Find where the given text appears and provide that cell's center as [x, y] coordinate. 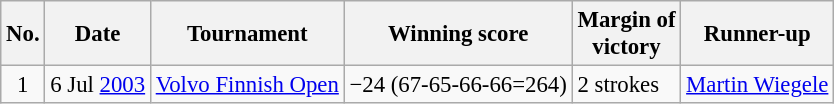
Tournament [247, 34]
2 strokes [626, 85]
6 Jul 2003 [98, 85]
1 [23, 85]
Winning score [458, 34]
Martin Wiegele [758, 85]
Margin ofvictory [626, 34]
Runner-up [758, 34]
−24 (67-65-66-66=264) [458, 85]
Volvo Finnish Open [247, 85]
Date [98, 34]
No. [23, 34]
